From the cell containing the given text, extract its center point as (x, y) coordinate. 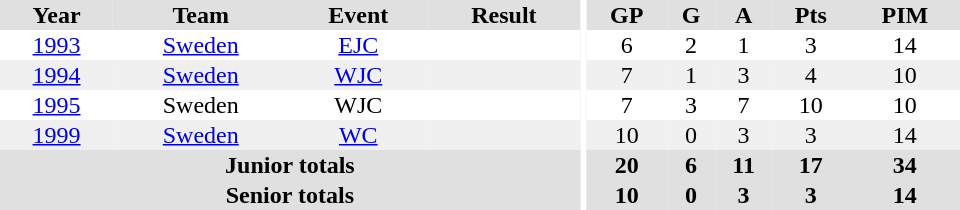
GP (626, 15)
17 (811, 165)
PIM (905, 15)
A (744, 15)
11 (744, 165)
Year (56, 15)
Senior totals (290, 195)
1994 (56, 75)
Team (200, 15)
Result (504, 15)
1999 (56, 135)
20 (626, 165)
Junior totals (290, 165)
G (691, 15)
34 (905, 165)
Pts (811, 15)
2 (691, 45)
1993 (56, 45)
Event (358, 15)
1995 (56, 105)
4 (811, 75)
WC (358, 135)
EJC (358, 45)
